Capture the cell that displays the provided text and extract its (X, Y) central coordinate. 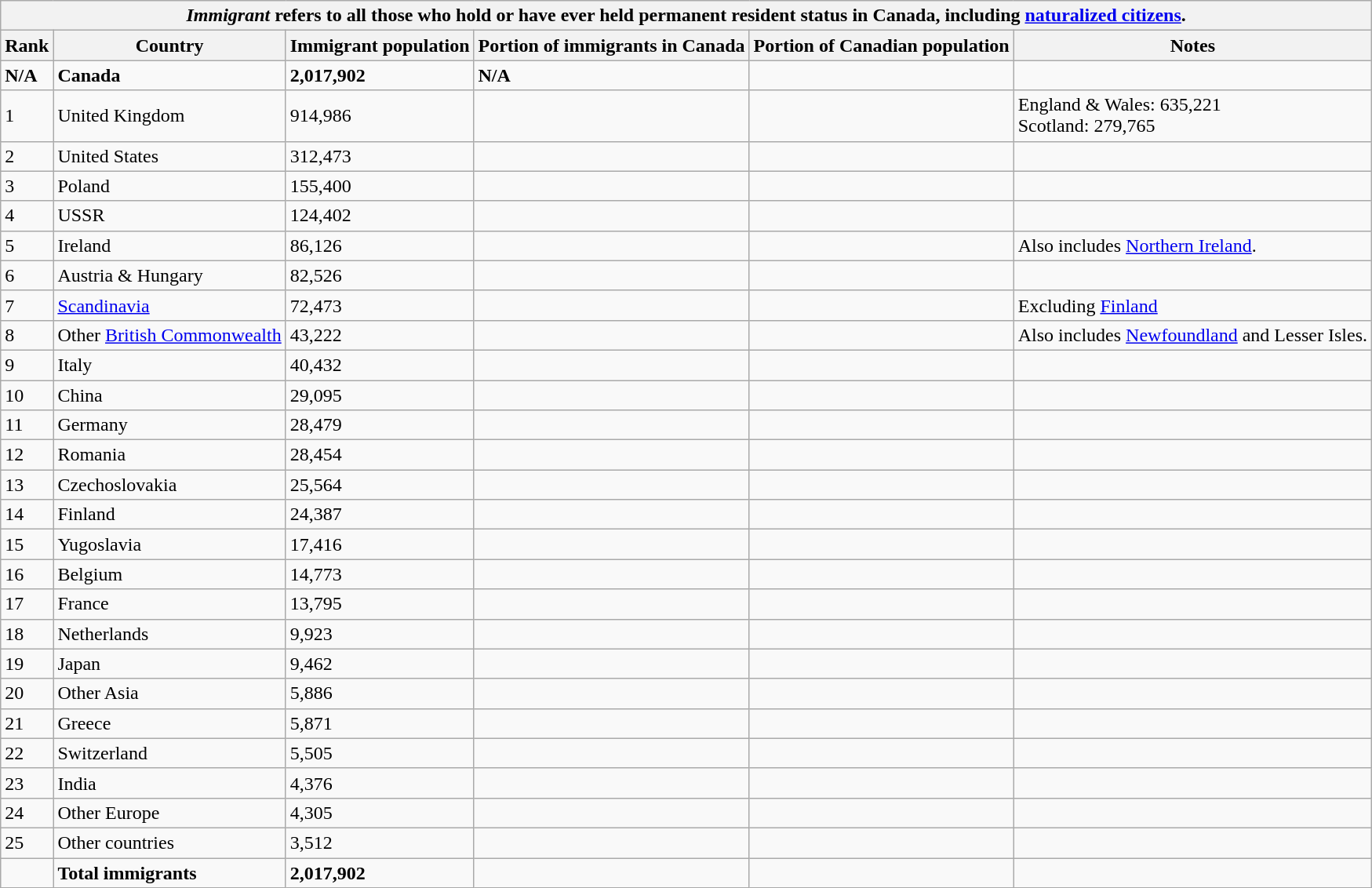
25 (27, 843)
15 (27, 544)
5,886 (380, 693)
Other British Commonwealth (169, 335)
13 (27, 485)
17,416 (380, 544)
Yugoslavia (169, 544)
Canada (169, 75)
Also includes Newfoundland and Lesser Isles. (1192, 335)
24,387 (380, 515)
United States (169, 156)
29,095 (380, 395)
23 (27, 783)
Excluding Finland (1192, 305)
Greece (169, 723)
4,376 (380, 783)
Country (169, 45)
Notes (1192, 45)
4,305 (380, 813)
13,795 (380, 604)
Poland (169, 186)
24 (27, 813)
Czechoslovakia (169, 485)
12 (27, 455)
China (169, 395)
22 (27, 753)
Immigrant refers to all those who hold or have ever held permanent resident status in Canada, including naturalized citizens. (686, 16)
United Kingdom (169, 116)
7 (27, 305)
England & Wales: 635,221Scotland: 279,765 (1192, 116)
3,512 (380, 843)
Belgium (169, 574)
9,923 (380, 634)
Other Asia (169, 693)
9 (27, 365)
Scandinavia (169, 305)
Austria & Hungary (169, 275)
Portion of Canadian population (882, 45)
155,400 (380, 186)
86,126 (380, 246)
312,473 (380, 156)
28,479 (380, 425)
France (169, 604)
USSR (169, 216)
Immigrant population (380, 45)
28,454 (380, 455)
11 (27, 425)
Other countries (169, 843)
Italy (169, 365)
India (169, 783)
43,222 (380, 335)
914,986 (380, 116)
19 (27, 664)
18 (27, 634)
17 (27, 604)
Ireland (169, 246)
82,526 (380, 275)
Netherlands (169, 634)
14 (27, 515)
Other Europe (169, 813)
21 (27, 723)
20 (27, 693)
40,432 (380, 365)
8 (27, 335)
10 (27, 395)
Switzerland (169, 753)
5,505 (380, 753)
Finland (169, 515)
25,564 (380, 485)
2 (27, 156)
124,402 (380, 216)
14,773 (380, 574)
5 (27, 246)
Rank (27, 45)
Portion of immigrants in Canada (612, 45)
72,473 (380, 305)
Total immigrants (169, 873)
Japan (169, 664)
1 (27, 116)
Also includes Northern Ireland. (1192, 246)
Germany (169, 425)
6 (27, 275)
9,462 (380, 664)
5,871 (380, 723)
4 (27, 216)
3 (27, 186)
Romania (169, 455)
16 (27, 574)
